Pinpoint the cell where the given text exists, returning its (X, Y) midpoint coordinate. 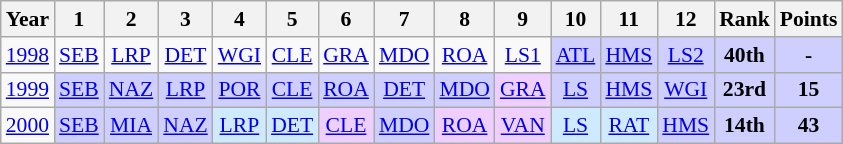
Rank (744, 19)
14th (744, 126)
Points (809, 19)
7 (404, 19)
15 (809, 90)
9 (523, 19)
6 (346, 19)
23rd (744, 90)
2000 (28, 126)
2 (131, 19)
12 (686, 19)
10 (576, 19)
1998 (28, 55)
1999 (28, 90)
LS2 (686, 55)
VAN (523, 126)
4 (240, 19)
8 (464, 19)
1 (79, 19)
- (809, 55)
ATL (576, 55)
Year (28, 19)
11 (628, 19)
POR (240, 90)
5 (292, 19)
MIA (131, 126)
43 (809, 126)
3 (185, 19)
RAT (628, 126)
40th (744, 55)
LS1 (523, 55)
